Identify which cell holds the provided text, then report its [X, Y] central coordinate. 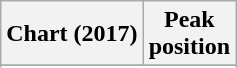
Chart (2017) [72, 34]
Peak position [189, 34]
